From the cell containing the given text, extract its center point as (x, y) coordinate. 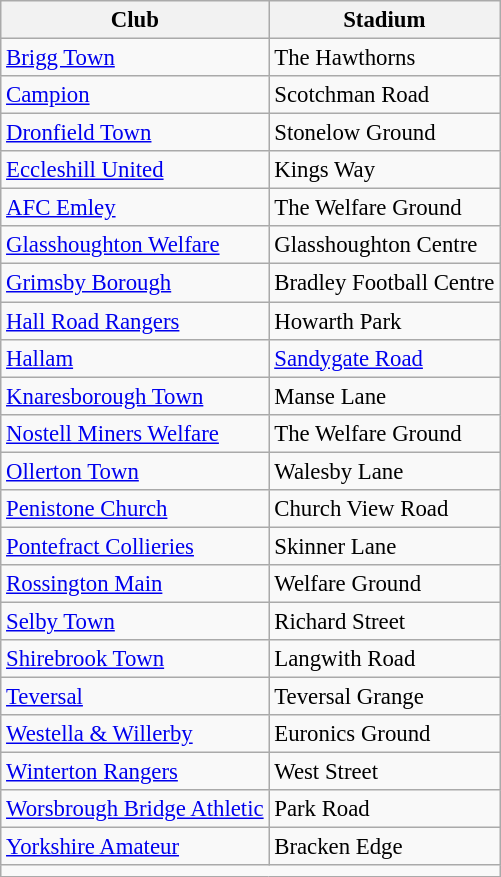
Yorkshire Amateur (135, 847)
Brigg Town (135, 58)
Winterton Rangers (135, 772)
Dronfield Town (135, 133)
Hall Road Rangers (135, 321)
Rossington Main (135, 584)
Penistone Church (135, 509)
Church View Road (384, 509)
West Street (384, 772)
Worsbrough Bridge Athletic (135, 809)
Manse Lane (384, 396)
Knaresborough Town (135, 396)
AFC Emley (135, 208)
The Hawthorns (384, 58)
Bradley Football Centre (384, 283)
Nostell Miners Welfare (135, 433)
Pontefract Collieries (135, 546)
Richard Street (384, 621)
Ollerton Town (135, 471)
Welfare Ground (384, 584)
Kings Way (384, 170)
Teversal (135, 697)
Howarth Park (384, 321)
Bracken Edge (384, 847)
Grimsby Borough (135, 283)
Sandygate Road (384, 358)
Euronics Ground (384, 734)
Campion (135, 95)
Hallam (135, 358)
Westella & Willerby (135, 734)
Shirebrook Town (135, 659)
Walesby Lane (384, 471)
Stadium (384, 20)
Glasshoughton Welfare (135, 245)
Teversal Grange (384, 697)
Eccleshill United (135, 170)
Skinner Lane (384, 546)
Glasshoughton Centre (384, 245)
Park Road (384, 809)
Selby Town (135, 621)
Stonelow Ground (384, 133)
Langwith Road (384, 659)
Scotchman Road (384, 95)
Club (135, 20)
